Return the [x, y] coordinate for the center point of the cell that contains the specified text.  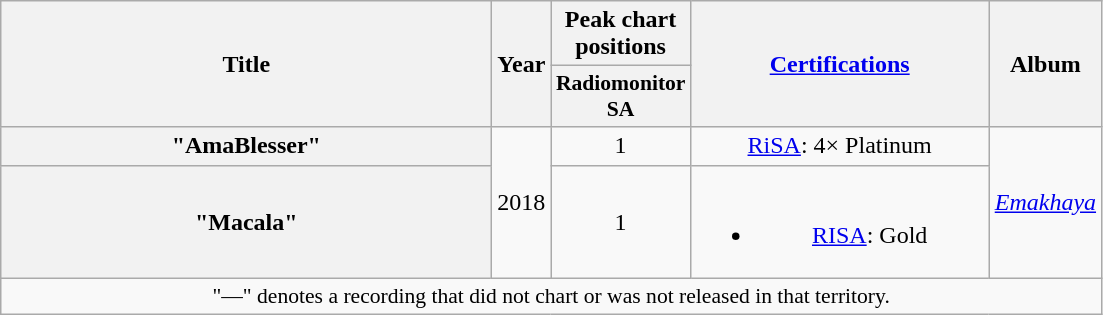
"Macala" [246, 222]
Peak chart positions [620, 34]
Title [246, 64]
Certifications [840, 64]
"—" denotes a recording that did not chart or was not released in that territory. [552, 296]
Year [522, 64]
Emakhaya [1045, 202]
RiSA: 4× Platinum [840, 146]
RISA: Gold [840, 222]
2018 [522, 202]
Radiomonitor SA [620, 96]
Album [1045, 64]
"AmaBlesser" [246, 146]
